From the cell containing the given text, extract its center point as [x, y] coordinate. 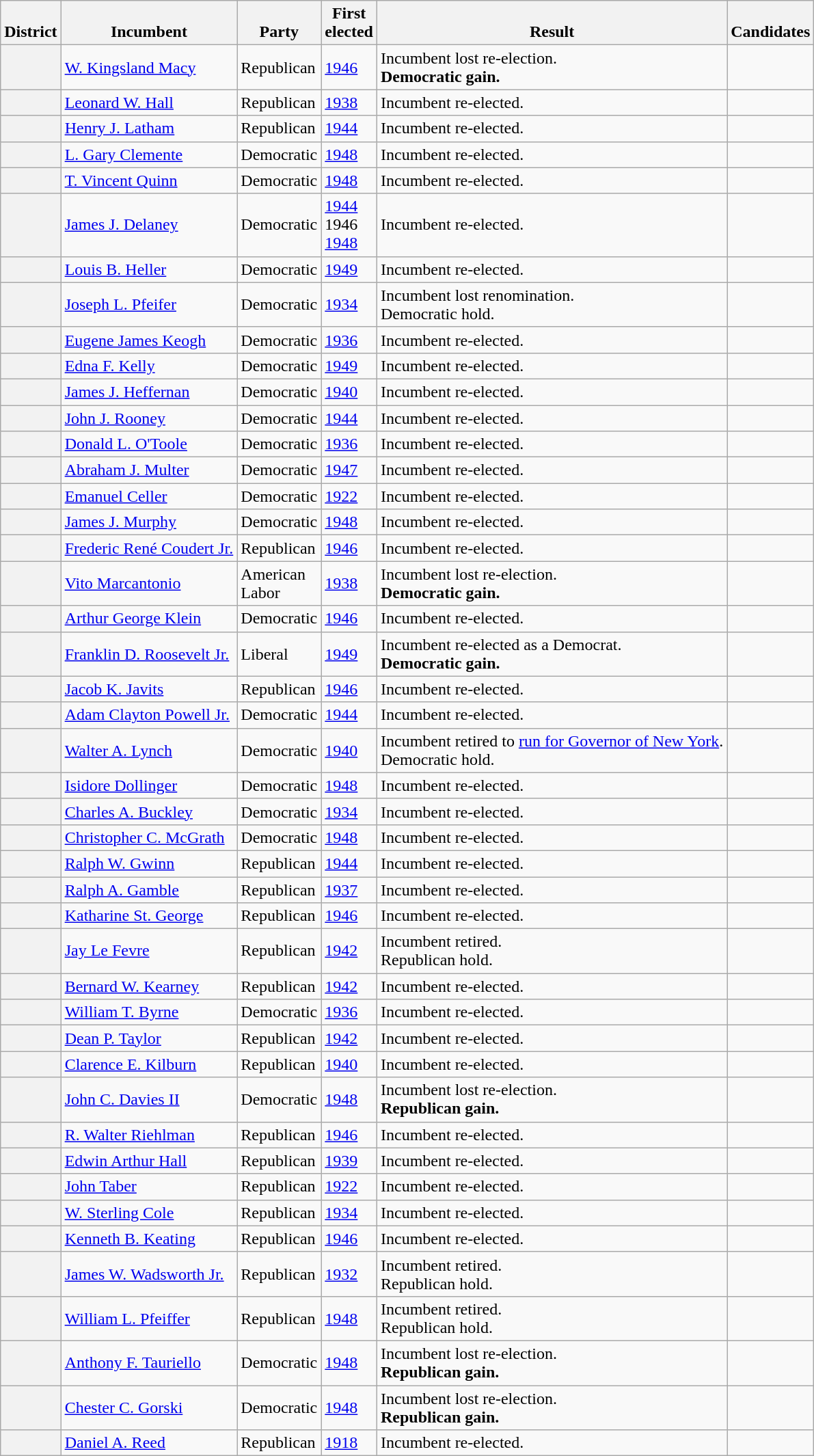
Charles A. Buckley [149, 811]
R. Walter Riehlman [149, 1135]
James J. Murphy [149, 522]
1947 [349, 470]
Dean P. Taylor [149, 1038]
John C. Davies II [149, 1099]
James J. Delaney [149, 225]
James J. Heffernan [149, 392]
Edwin Arthur Hall [149, 1161]
1932 [349, 1274]
Eugene James Keogh [149, 340]
Arthur George Klein [149, 619]
William L. Pfeiffer [149, 1318]
L. Gary Clemente [149, 154]
Bernard W. Kearney [149, 986]
District [31, 23]
Leonard W. Hall [149, 103]
Ralph W. Gwinn [149, 863]
AmericanLabor [279, 584]
Incumbent retired to run for Governor of New York.Democratic hold. [552, 751]
1939 [349, 1161]
Daniel A. Reed [149, 1443]
Abraham J. Multer [149, 470]
Candidates [771, 23]
Katharine St. George [149, 916]
Louis B. Heller [149, 269]
Franklin D. Roosevelt Jr. [149, 653]
W. Kingsland Macy [149, 67]
Henry J. Latham [149, 129]
Jacob K. Javits [149, 689]
Kenneth B. Keating [149, 1239]
Isidore Dollinger [149, 785]
Incumbent re-elected as a Democrat.Democratic gain. [552, 653]
Clarence E. Kilburn [149, 1064]
Jay Le Fevre [149, 952]
1918 [349, 1443]
Result [552, 23]
Christopher C. McGrath [149, 837]
Emanuel Celler [149, 496]
Adam Clayton Powell Jr. [149, 715]
Donald L. O'Toole [149, 444]
T. Vincent Quinn [149, 180]
Joseph L. Pfeifer [149, 305]
Party [279, 23]
Frederic René Coudert Jr. [149, 548]
Edna F. Kelly [149, 366]
Ralph A. Gamble [149, 889]
John Taber [149, 1187]
Anthony F. Tauriello [149, 1363]
William T. Byrne [149, 1012]
Incumbent [149, 23]
Walter A. Lynch [149, 751]
Chester C. Gorski [149, 1407]
Vito Marcantonio [149, 584]
19441946 1948 [349, 225]
Liberal [279, 653]
1937 [349, 889]
James W. Wadsworth Jr. [149, 1274]
Incumbent lost renomination.Democratic hold. [552, 305]
John J. Rooney [149, 418]
Firstelected [349, 23]
W. Sterling Cole [149, 1213]
